Return the [x, y] coordinate for the center point of the cell that contains the specified text.  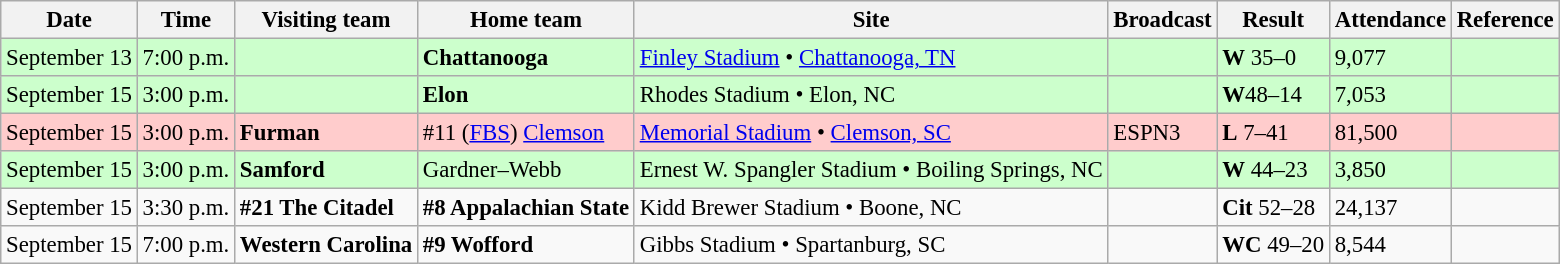
3,850 [1390, 170]
Attendance [1390, 20]
#9 Wofford [526, 245]
Time [186, 20]
Site [871, 20]
#8 Appalachian State [526, 208]
7,053 [1390, 95]
W48–14 [1273, 95]
Reference [1505, 20]
Visiting team [326, 20]
W 44–23 [1273, 170]
Elon [526, 95]
Result [1273, 20]
WC 49–20 [1273, 245]
Date [69, 20]
9,077 [1390, 58]
8,544 [1390, 245]
ESPN3 [1162, 133]
Western Carolina [326, 245]
24,137 [1390, 208]
3:30 p.m. [186, 208]
Gibbs Stadium • Spartanburg, SC [871, 245]
Home team [526, 20]
#11 (FBS) Clemson [526, 133]
Gardner–Webb [526, 170]
Chattanooga [526, 58]
W 35–0 [1273, 58]
Samford [326, 170]
Furman [326, 133]
Cit 52–28 [1273, 208]
Ernest W. Spangler Stadium • Boiling Springs, NC [871, 170]
L 7–41 [1273, 133]
Kidd Brewer Stadium • Boone, NC [871, 208]
Rhodes Stadium • Elon, NC [871, 95]
Finley Stadium • Chattanooga, TN [871, 58]
September 13 [69, 58]
Broadcast [1162, 20]
Memorial Stadium • Clemson, SC [871, 133]
81,500 [1390, 133]
#21 The Citadel [326, 208]
